Find where the given text appears and provide that cell's center as [X, Y] coordinate. 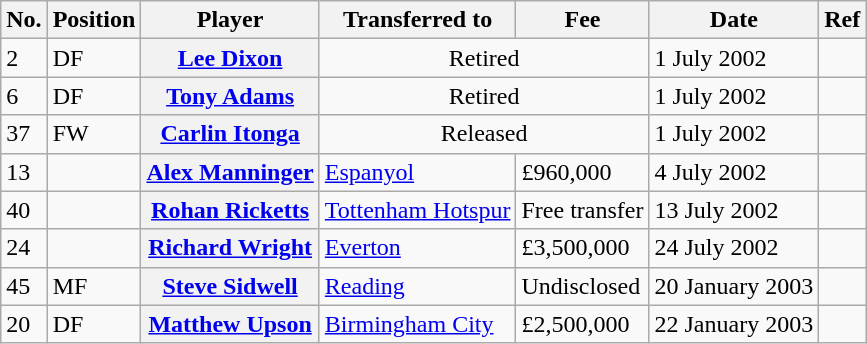
22 January 2003 [734, 324]
Reading [418, 286]
Free transfer [582, 210]
No. [24, 20]
Tony Adams [230, 96]
37 [24, 134]
24 July 2002 [734, 248]
Ref [842, 20]
Transferred to [418, 20]
45 [24, 286]
Rohan Ricketts [230, 210]
Date [734, 20]
Released [484, 134]
24 [24, 248]
£3,500,000 [582, 248]
Everton [418, 248]
Richard Wright [230, 248]
6 [24, 96]
Tottenham Hotspur [418, 210]
MF [94, 286]
£960,000 [582, 172]
13 [24, 172]
40 [24, 210]
Position [94, 20]
Birmingham City [418, 324]
Lee Dixon [230, 58]
Undisclosed [582, 286]
Player [230, 20]
£2,500,000 [582, 324]
4 July 2002 [734, 172]
Espanyol [418, 172]
Steve Sidwell [230, 286]
Matthew Upson [230, 324]
Carlin Itonga [230, 134]
13 July 2002 [734, 210]
FW [94, 134]
Fee [582, 20]
20 [24, 324]
20 January 2003 [734, 286]
2 [24, 58]
Alex Manninger [230, 172]
